Find where the given text appears and provide that cell's center as [x, y] coordinate. 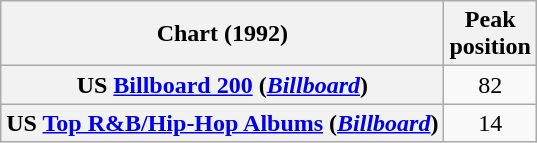
US Top R&B/Hip-Hop Albums (Billboard) [222, 123]
US Billboard 200 (Billboard) [222, 85]
14 [490, 123]
82 [490, 85]
Chart (1992) [222, 34]
Peak position [490, 34]
